Return the [x, y] coordinate for the center point of the cell that contains the specified text.  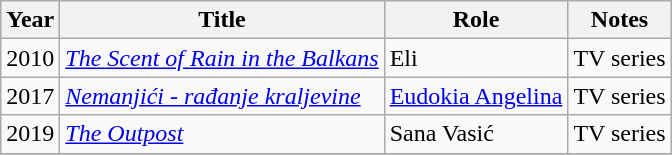
2017 [30, 96]
Sana Vasić [476, 134]
The Outpost [222, 134]
Eli [476, 58]
Nemanjići - rađanje kraljevine [222, 96]
Eudokia Angelina [476, 96]
Notes [620, 20]
The Scent of Rain in the Balkans [222, 58]
2019 [30, 134]
Role [476, 20]
2010 [30, 58]
Title [222, 20]
Year [30, 20]
